Detect which cell encompasses the target text, then output its (X, Y) center coordinate. 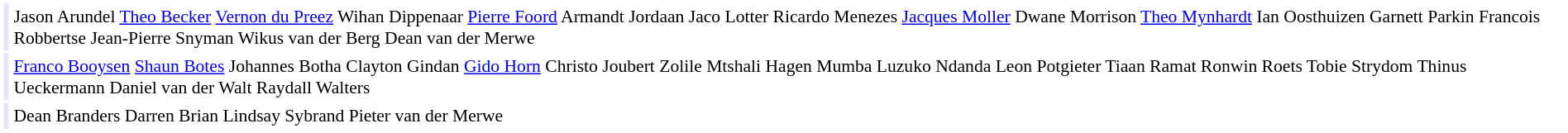
Dean Branders Darren Brian Lindsay Sybrand Pieter van der Merwe (788, 116)
